Provide the [x, y] coordinate of the cell's center where the given text is located.  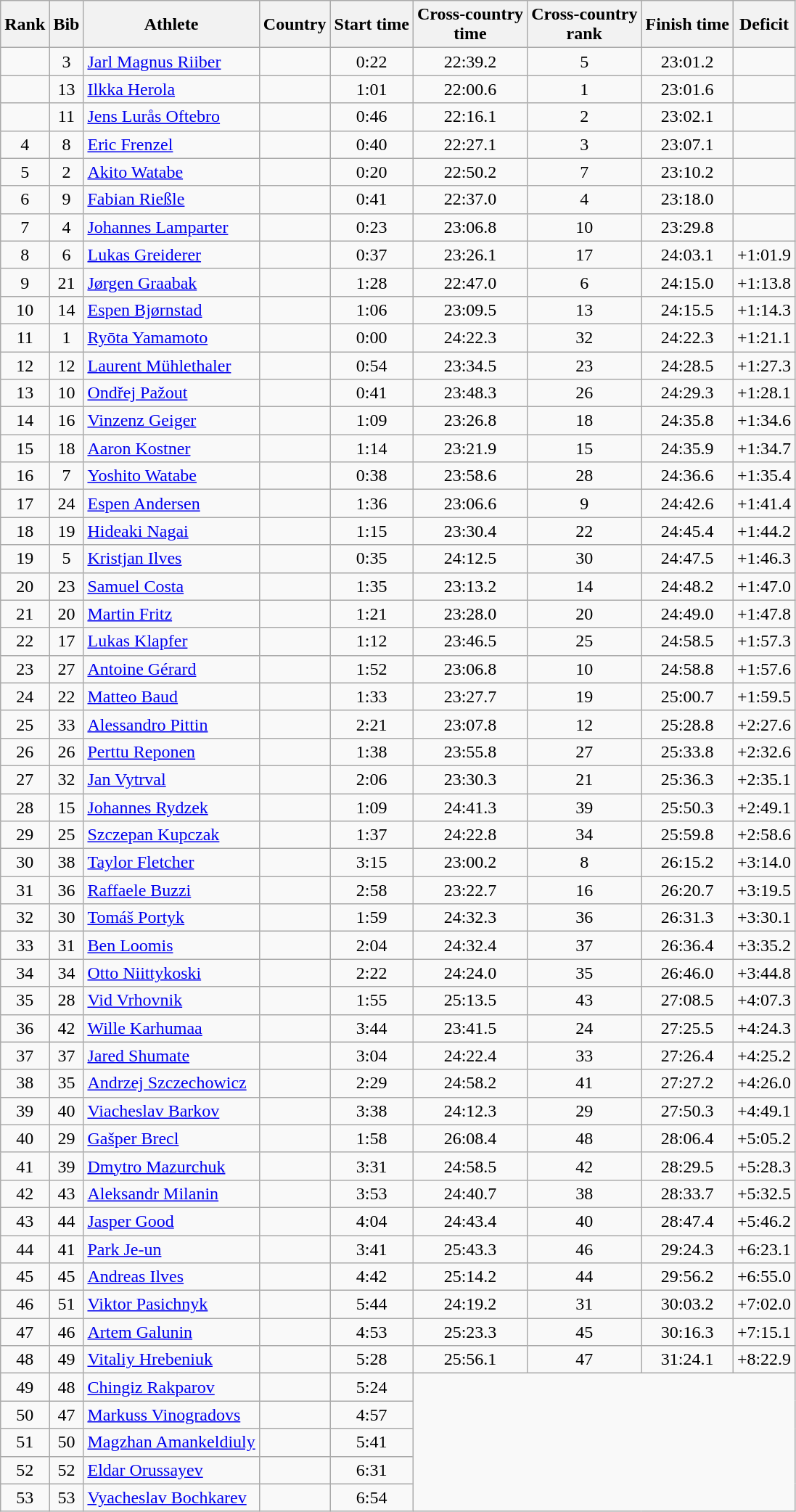
Jarl Magnus Riiber [171, 62]
+3:35.2 [763, 945]
23:18.0 [687, 200]
23:02.1 [687, 117]
0:46 [372, 117]
Espen Bjørnstad [171, 310]
+2:49.1 [763, 808]
24:15.5 [687, 310]
25:33.8 [687, 752]
3:53 [372, 1193]
Jan Vytrval [171, 779]
+4:25.2 [763, 1056]
Cross-countrytime [470, 25]
+5:05.2 [763, 1138]
22:47.0 [470, 282]
24:28.5 [687, 365]
Vitaliy Hrebeniuk [171, 1360]
27:50.3 [687, 1111]
Ondřej Pažout [171, 393]
+1:21.1 [763, 337]
+5:32.5 [763, 1193]
23:58.6 [470, 476]
Park Je-un [171, 1249]
+4:49.1 [763, 1111]
Tomáš Portyk [171, 918]
23:30.3 [470, 779]
+4:07.3 [763, 1001]
Martin Fritz [171, 614]
Akito Watabe [171, 172]
27:08.5 [687, 1001]
23:30.4 [470, 531]
1:15 [372, 531]
25:13.5 [470, 1001]
27:26.4 [687, 1056]
22:37.0 [470, 200]
Yoshito Watabe [171, 476]
0:54 [372, 365]
Athlete [171, 25]
26:20.7 [687, 890]
3:38 [372, 1111]
+1:34.7 [763, 448]
1:38 [372, 752]
23:10.2 [687, 172]
Dmytro Mazurchuk [171, 1166]
Aleksandr Milanin [171, 1193]
23:13.2 [470, 586]
30:03.2 [687, 1304]
+1:41.4 [763, 504]
1:06 [372, 310]
+1:34.6 [763, 421]
Cross-countryrank [585, 25]
2:21 [372, 724]
+2:58.6 [763, 835]
+5:46.2 [763, 1221]
3:41 [372, 1249]
25:36.3 [687, 779]
31:24.1 [687, 1360]
2:04 [372, 945]
Eric Frenzel [171, 144]
24:42.6 [687, 504]
+4:24.3 [763, 1028]
+2:32.6 [763, 752]
+3:44.8 [763, 973]
23:48.3 [470, 393]
22:16.1 [470, 117]
23:06.6 [470, 504]
0:22 [372, 62]
23:00.2 [470, 863]
24:12.3 [470, 1111]
+1:44.2 [763, 531]
+2:27.6 [763, 724]
Johannes Rydzek [171, 808]
25:50.3 [687, 808]
+3:30.1 [763, 918]
Wille Karhumaa [171, 1028]
5:24 [372, 1387]
25:00.7 [687, 697]
24:40.7 [470, 1193]
24:19.2 [470, 1304]
Magzhan Amankeldiuly [171, 1442]
Jasper Good [171, 1221]
1:12 [372, 641]
23:01.2 [687, 62]
1:52 [372, 669]
0:20 [372, 172]
Ilkka Herola [171, 89]
3:31 [372, 1166]
Vinzenz Geiger [171, 421]
+1:47.8 [763, 614]
1:33 [372, 697]
Jared Shumate [171, 1056]
Finish time [687, 25]
Samuel Costa [171, 586]
Matteo Baud [171, 697]
3:15 [372, 863]
24:22.4 [470, 1056]
Jørgen Graabak [171, 282]
22:27.1 [470, 144]
Raffaele Buzzi [171, 890]
24:47.5 [687, 559]
Markuss Vinogradovs [171, 1415]
24:49.0 [687, 614]
6:54 [372, 1497]
Fabian Rießle [171, 200]
26:08.4 [470, 1138]
+8:22.9 [763, 1360]
+6:23.1 [763, 1249]
26:15.2 [687, 863]
23:26.8 [470, 421]
22:00.6 [470, 89]
23:27.7 [470, 697]
Deficit [763, 25]
4:57 [372, 1415]
24:35.9 [687, 448]
+1:14.3 [763, 310]
+1:57.6 [763, 669]
Jens Lurås Oftebro [171, 117]
Alessandro Pittin [171, 724]
4:42 [372, 1277]
+1:57.3 [763, 641]
23:34.5 [470, 365]
+1:47.0 [763, 586]
28:47.4 [687, 1221]
+1:01.9 [763, 255]
1:35 [372, 586]
0:00 [372, 337]
24:36.6 [687, 476]
Artem Galunin [171, 1332]
Kristjan Ilves [171, 559]
+2:35.1 [763, 779]
Viktor Pasichnyk [171, 1304]
23:21.9 [470, 448]
Otto Niittykoski [171, 973]
0:35 [372, 559]
5:44 [372, 1304]
6:31 [372, 1470]
+6:55.0 [763, 1277]
Laurent Mühlethaler [171, 365]
2:29 [372, 1083]
22:50.2 [470, 172]
23:07.8 [470, 724]
27:25.5 [687, 1028]
+7:15.1 [763, 1332]
Espen Andersen [171, 504]
30:16.3 [687, 1332]
Vyacheslav Bochkarev [171, 1497]
0:37 [372, 255]
28:06.4 [687, 1138]
Aaron Kostner [171, 448]
25:23.3 [470, 1332]
Szczepan Kupczak [171, 835]
23:26.1 [470, 255]
+1:28.1 [763, 393]
24:03.1 [687, 255]
24:24.0 [470, 973]
Eldar Orussayev [171, 1470]
Taylor Fletcher [171, 863]
23:01.6 [687, 89]
1:28 [372, 282]
Viacheslav Barkov [171, 1111]
4:53 [372, 1332]
23:29.8 [687, 227]
24:58.2 [470, 1083]
2:58 [372, 890]
0:38 [372, 476]
+3:14.0 [763, 863]
3:04 [372, 1056]
Chingiz Rakparov [171, 1387]
23:55.8 [470, 752]
23:28.0 [470, 614]
Gašper Brecl [171, 1138]
25:14.2 [470, 1277]
+1:13.8 [763, 282]
2:22 [372, 973]
+1:46.3 [763, 559]
23:07.1 [687, 144]
23:22.7 [470, 890]
24:22.8 [470, 835]
5:28 [372, 1360]
1:59 [372, 918]
24:48.2 [687, 586]
Antoine Gérard [171, 669]
24:15.0 [687, 282]
1:37 [372, 835]
1:36 [372, 504]
24:32.4 [470, 945]
Lukas Greiderer [171, 255]
24:32.3 [470, 918]
2:06 [372, 779]
24:58.8 [687, 669]
Ryōta Yamamoto [171, 337]
23:46.5 [470, 641]
24:45.4 [687, 531]
Johannes Lamparter [171, 227]
27:27.2 [687, 1083]
25:28.8 [687, 724]
3:44 [372, 1028]
1:01 [372, 89]
28:33.7 [687, 1193]
Bib [67, 25]
+3:19.5 [763, 890]
23:09.5 [470, 310]
+7:02.0 [763, 1304]
1:55 [372, 1001]
+5:28.3 [763, 1166]
1:21 [372, 614]
24:29.3 [687, 393]
Perttu Reponen [171, 752]
Vid Vrhovnik [171, 1001]
4:04 [372, 1221]
22:39.2 [470, 62]
Hideaki Nagai [171, 531]
26:36.4 [687, 945]
5:41 [372, 1442]
25:56.1 [470, 1360]
Start time [372, 25]
24:12.5 [470, 559]
+4:26.0 [763, 1083]
26:31.3 [687, 918]
25:59.8 [687, 835]
1:14 [372, 448]
25:43.3 [470, 1249]
29:24.3 [687, 1249]
Andrzej Szczechowicz [171, 1083]
28:29.5 [687, 1166]
Country [295, 25]
24:35.8 [687, 421]
26:46.0 [687, 973]
24:41.3 [470, 808]
Andreas Ilves [171, 1277]
29:56.2 [687, 1277]
Ben Loomis [171, 945]
23:41.5 [470, 1028]
0:23 [372, 227]
0:40 [372, 144]
+1:27.3 [763, 365]
+1:35.4 [763, 476]
Rank [25, 25]
24:43.4 [470, 1221]
Lukas Klapfer [171, 641]
+1:59.5 [763, 697]
1:58 [372, 1138]
